Determine the (x, y) coordinate at the center of the cell enclosing the given text.  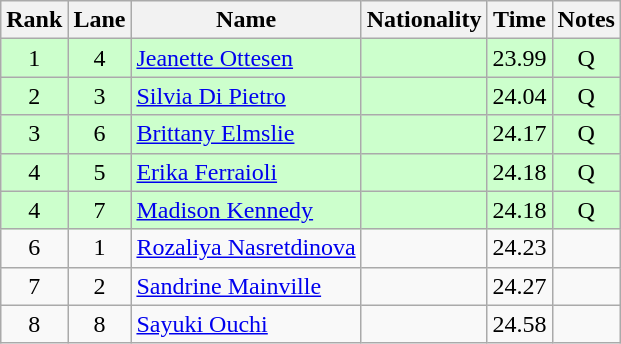
Notes (586, 20)
Sayuki Ouchi (246, 324)
Rank (34, 20)
24.17 (520, 134)
24.23 (520, 248)
Rozaliya Nasretdinova (246, 248)
Silvia Di Pietro (246, 96)
Madison Kennedy (246, 210)
Lane (100, 20)
24.27 (520, 286)
Jeanette Ottesen (246, 58)
Time (520, 20)
Nationality (424, 20)
Brittany Elmslie (246, 134)
23.99 (520, 58)
Name (246, 20)
5 (100, 172)
24.04 (520, 96)
Sandrine Mainville (246, 286)
24.58 (520, 324)
Erika Ferraioli (246, 172)
